Provide the [x, y] coordinate of the cell's center where the given text is located.  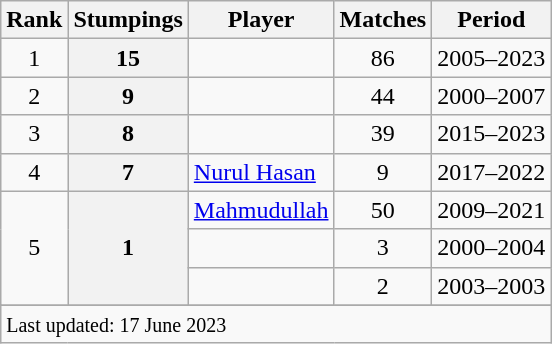
Rank [34, 20]
44 [383, 96]
2000–2007 [492, 96]
2005–2023 [492, 58]
Nurul Hasan [261, 172]
2000–2004 [492, 248]
86 [383, 58]
Last updated: 17 June 2023 [276, 324]
2017–2022 [492, 172]
15 [128, 58]
39 [383, 134]
50 [383, 210]
Matches [383, 20]
5 [34, 248]
Period [492, 20]
2003–2003 [492, 286]
2015–2023 [492, 134]
2009–2021 [492, 210]
8 [128, 134]
7 [128, 172]
Player [261, 20]
4 [34, 172]
Stumpings [128, 20]
Mahmudullah [261, 210]
